Return the [x, y] coordinate for the center point of the cell that contains the specified text.  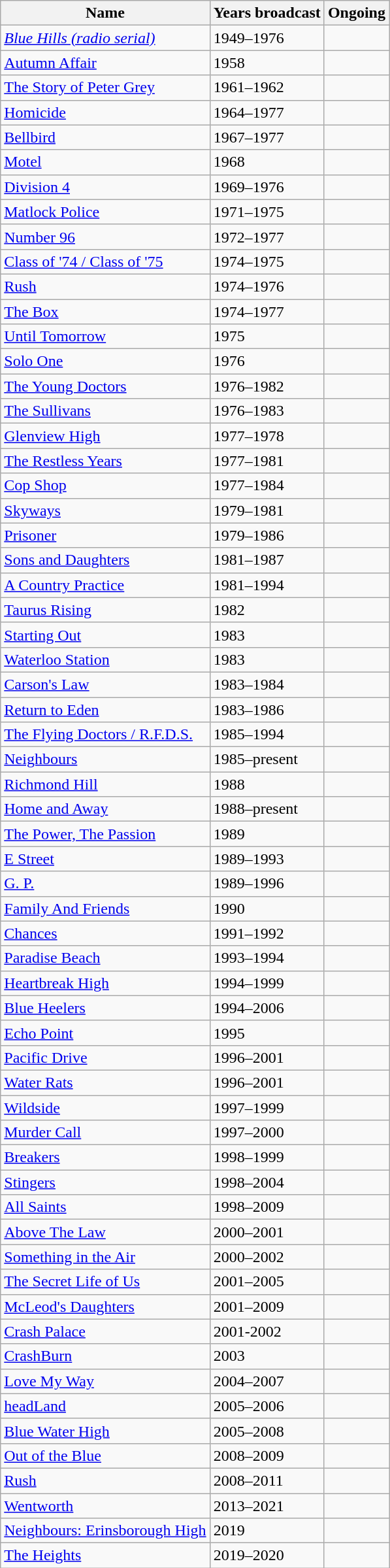
1981–1994 [267, 585]
1958 [267, 63]
2000–2001 [267, 1232]
Waterloo Station [105, 659]
1982 [267, 610]
Heartbreak High [105, 983]
Sons and Daughters [105, 560]
Blue Water High [105, 1431]
Carson's Law [105, 684]
1979–1986 [267, 535]
1977–1978 [267, 436]
Cop Shop [105, 486]
1967–1977 [267, 137]
1969–1976 [267, 187]
The Heights [105, 1556]
Home and Away [105, 809]
The Sullivans [105, 411]
Autumn Affair [105, 63]
1976–1983 [267, 411]
1964–1977 [267, 112]
Love My Way [105, 1381]
E Street [105, 859]
Homicide [105, 112]
Wentworth [105, 1505]
2013–2021 [267, 1505]
1976–1982 [267, 386]
1988–present [267, 809]
2001–2009 [267, 1307]
The Secret Life of Us [105, 1282]
Until Tomorrow [105, 337]
Water Rats [105, 1082]
Pacific Drive [105, 1058]
Prisoner [105, 535]
1998–1999 [267, 1158]
Bellbird [105, 137]
2005–2006 [267, 1406]
Family And Friends [105, 909]
Neighbours: Erinsborough High [105, 1531]
1990 [267, 909]
1989–1996 [267, 884]
Ongoing [357, 13]
Something in the Air [105, 1257]
1974–1976 [267, 286]
Motel [105, 162]
Stingers [105, 1182]
1985–present [267, 759]
Starting Out [105, 635]
1971–1975 [267, 212]
Murder Call [105, 1133]
Glenview High [105, 436]
Years broadcast [267, 13]
The Young Doctors [105, 386]
Richmond Hill [105, 784]
1983–1984 [267, 684]
CrashBurn [105, 1356]
2019 [267, 1531]
1976 [267, 361]
The Restless Years [105, 461]
1995 [267, 1033]
Division 4 [105, 187]
Neighbours [105, 759]
1994–1999 [267, 983]
A Country Practice [105, 585]
1981–1987 [267, 560]
1974–1977 [267, 312]
The Power, The Passion [105, 834]
Chances [105, 933]
2003 [267, 1356]
McLeod's Daughters [105, 1307]
1994–2006 [267, 1008]
1977–1984 [267, 486]
Blue Heelers [105, 1008]
Matlock Police [105, 212]
Paradise Beach [105, 958]
1972–1977 [267, 237]
1998–2009 [267, 1207]
Skyways [105, 510]
Number 96 [105, 237]
Crash Palace [105, 1331]
The Box [105, 312]
1989 [267, 834]
The Story of Peter Grey [105, 88]
Breakers [105, 1158]
1968 [267, 162]
Out of the Blue [105, 1456]
1993–1994 [267, 958]
Above The Law [105, 1232]
The Flying Doctors / R.F.D.S. [105, 735]
2019–2020 [267, 1556]
Return to Eden [105, 709]
G. P. [105, 884]
1983–1986 [267, 709]
2001-2002 [267, 1331]
Solo One [105, 361]
Echo Point [105, 1033]
2004–2007 [267, 1381]
1988 [267, 784]
1974–1975 [267, 261]
1997–2000 [267, 1133]
2008–2009 [267, 1456]
Name [105, 13]
1991–1992 [267, 933]
All Saints [105, 1207]
1997–1999 [267, 1108]
1985–1994 [267, 735]
1975 [267, 337]
1961–1962 [267, 88]
Blue Hills (radio serial) [105, 38]
1998–2004 [267, 1182]
Wildside [105, 1108]
1989–1993 [267, 859]
2000–2002 [267, 1257]
1949–1976 [267, 38]
1977–1981 [267, 461]
2008–2011 [267, 1480]
1979–1981 [267, 510]
Taurus Rising [105, 610]
2005–2008 [267, 1431]
Class of '74 / Class of '75 [105, 261]
2001–2005 [267, 1282]
headLand [105, 1406]
